Search for the cell housing the specified text and yield its (X, Y) center coordinate. 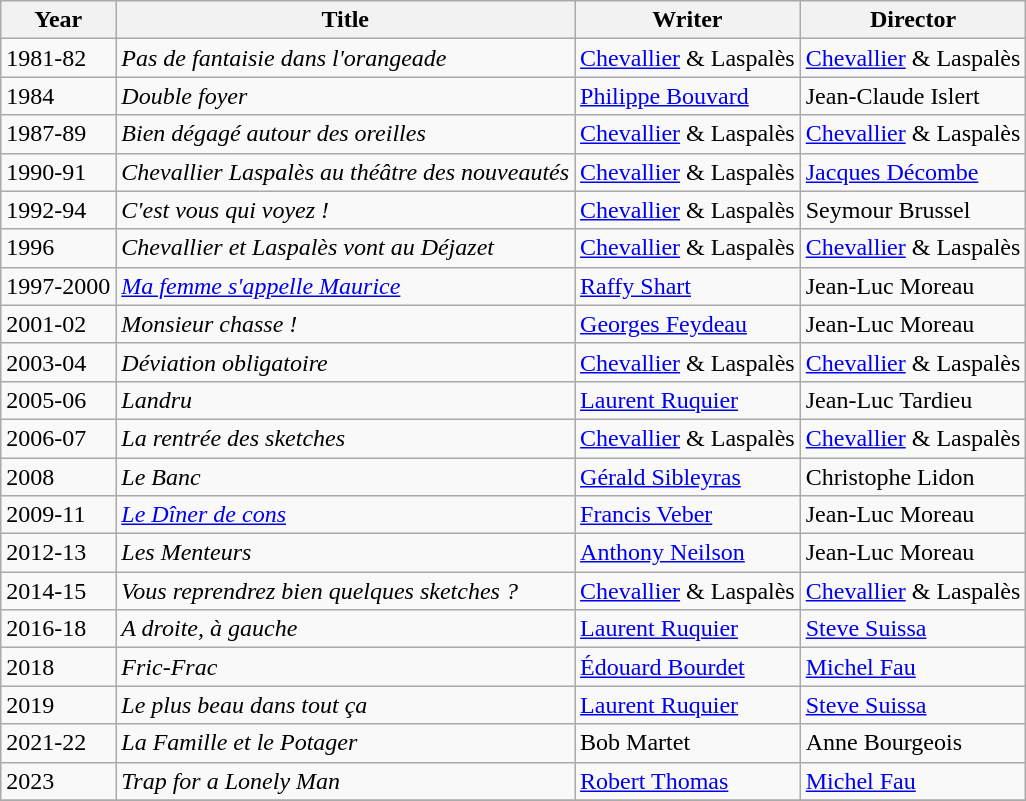
2006-07 (58, 438)
Pas de fantaisie dans l'orangeade (346, 58)
1992-94 (58, 210)
Ma femme s'appelle Maurice (346, 286)
A droite, à gauche (346, 629)
Le Dîner de cons (346, 515)
2001-02 (58, 324)
Chevallier et Laspalès vont au Déjazet (346, 248)
2005-06 (58, 400)
Jacques Décombe (913, 172)
Gérald Sibleyras (688, 477)
Vous reprendrez bien quelques sketches ? (346, 591)
Anne Bourgeois (913, 743)
Director (913, 20)
1984 (58, 96)
Double foyer (346, 96)
Déviation obligatoire (346, 362)
1996 (58, 248)
Jean-Luc Tardieu (913, 400)
Le Banc (346, 477)
Bob Martet (688, 743)
2012-13 (58, 553)
Les Menteurs (346, 553)
Writer (688, 20)
Francis Veber (688, 515)
Raffy Shart (688, 286)
Robert Thomas (688, 781)
1981-82 (58, 58)
Title (346, 20)
Chevallier Laspalès au théâtre des nouveautés (346, 172)
2014-15 (58, 591)
Monsieur chasse ! (346, 324)
Trap for a Lonely Man (346, 781)
Landru (346, 400)
Christophe Lidon (913, 477)
La rentrée des sketches (346, 438)
1997-2000 (58, 286)
2019 (58, 705)
Seymour Brussel (913, 210)
2016-18 (58, 629)
Édouard Bourdet (688, 667)
Anthony Neilson (688, 553)
2021-22 (58, 743)
2009-11 (58, 515)
La Famille et le Potager (346, 743)
2003-04 (58, 362)
Year (58, 20)
Fric-Frac (346, 667)
Philippe Bouvard (688, 96)
Georges Feydeau (688, 324)
2018 (58, 667)
2023 (58, 781)
Bien dégagé autour des oreilles (346, 134)
1990-91 (58, 172)
2008 (58, 477)
C'est vous qui voyez ! (346, 210)
1987-89 (58, 134)
Jean-Claude Islert (913, 96)
Le plus beau dans tout ça (346, 705)
